For the text-containing cell, return its midpoint in (x, y) coordinate format. 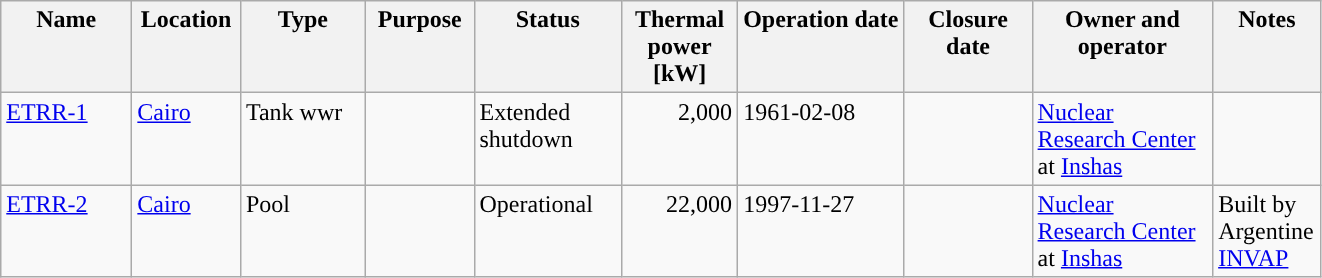
22,000 (680, 231)
Name (66, 47)
Pool (302, 231)
Type (302, 47)
Location (186, 47)
ETRR-2 (66, 231)
2,000 (680, 139)
Built by Argentine INVAP (1268, 231)
Purpose (420, 47)
Extended shutdown (548, 139)
1961-02-08 (821, 139)
Operation date (821, 47)
Thermal power [kW] (680, 47)
ETRR-1 (66, 139)
Tank wwr (302, 139)
Owner and operator (1122, 47)
1997-11-27 (821, 231)
Status (548, 47)
Notes (1268, 47)
Operational (548, 231)
Closure date (968, 47)
